From the cell containing the given text, extract its center point as [X, Y] coordinate. 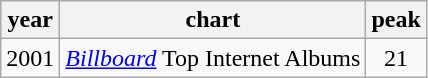
2001 [30, 58]
Billboard Top Internet Albums [213, 58]
21 [396, 58]
chart [213, 20]
peak [396, 20]
year [30, 20]
